Capture the cell that displays the provided text and extract its (X, Y) central coordinate. 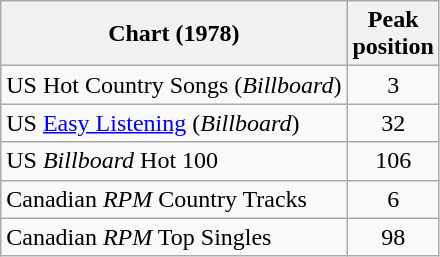
32 (393, 123)
3 (393, 85)
Canadian RPM Top Singles (174, 237)
US Easy Listening (Billboard) (174, 123)
Chart (1978) (174, 34)
106 (393, 161)
98 (393, 237)
US Billboard Hot 100 (174, 161)
Canadian RPM Country Tracks (174, 199)
Peakposition (393, 34)
6 (393, 199)
US Hot Country Songs (Billboard) (174, 85)
